Provide the (x, y) coordinate of the cell's center where the given text is located.  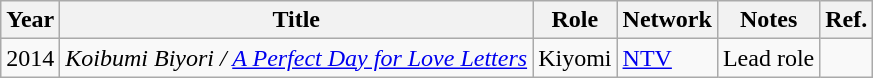
Role (575, 20)
Notes (768, 20)
Year (30, 20)
Kiyomi (575, 58)
2014 (30, 58)
Lead role (768, 58)
Title (296, 20)
Network (667, 20)
Ref. (846, 20)
NTV (667, 58)
Koibumi Biyori / A Perfect Day for Love Letters (296, 58)
